Output the (x, y) coordinate of the center of the cell containing the given text.  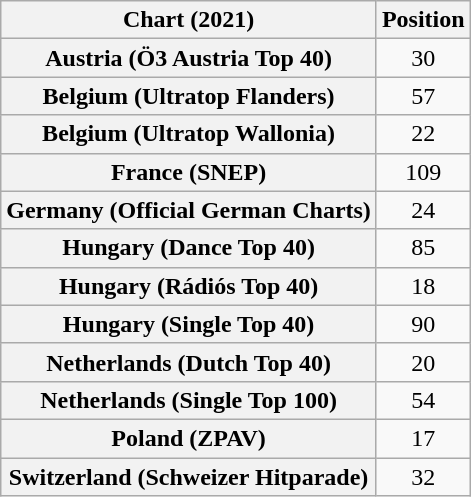
Belgium (Ultratop Flanders) (189, 96)
Position (423, 20)
Hungary (Dance Top 40) (189, 248)
57 (423, 96)
Austria (Ö3 Austria Top 40) (189, 58)
22 (423, 134)
85 (423, 248)
Germany (Official German Charts) (189, 210)
Poland (ZPAV) (189, 438)
32 (423, 477)
France (SNEP) (189, 172)
Hungary (Rádiós Top 40) (189, 286)
54 (423, 400)
Netherlands (Single Top 100) (189, 400)
Chart (2021) (189, 20)
20 (423, 362)
Hungary (Single Top 40) (189, 324)
109 (423, 172)
24 (423, 210)
Belgium (Ultratop Wallonia) (189, 134)
30 (423, 58)
Switzerland (Schweizer Hitparade) (189, 477)
Netherlands (Dutch Top 40) (189, 362)
18 (423, 286)
90 (423, 324)
17 (423, 438)
